Return [x, y] of the center of cell containing provided text 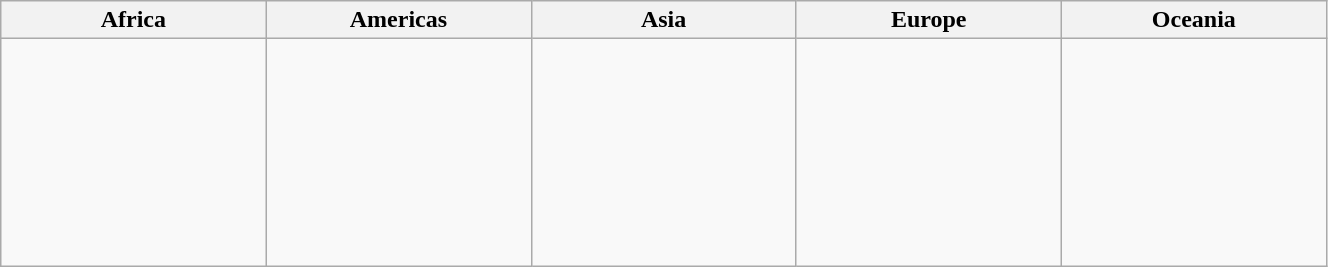
Asia [664, 20]
Americas [398, 20]
Africa [134, 20]
Oceania [1194, 20]
Europe [928, 20]
